Pinpoint the cell where the given text exists, returning its [X, Y] midpoint coordinate. 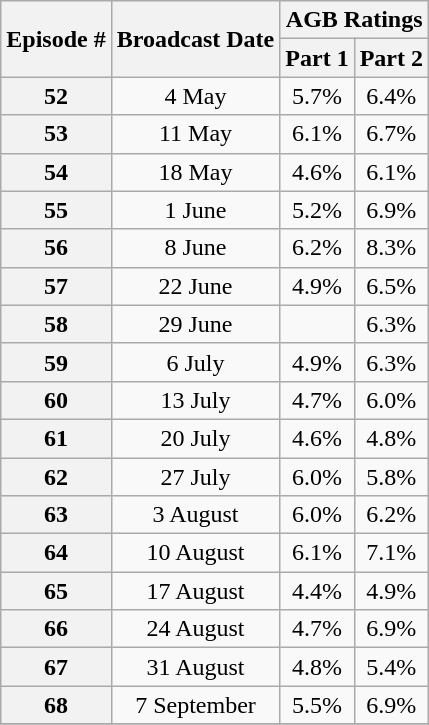
7.1% [391, 553]
10 August [196, 553]
67 [56, 667]
6.5% [391, 286]
3 August [196, 515]
6 July [196, 362]
58 [56, 324]
Episode # [56, 39]
55 [56, 210]
6.4% [391, 96]
64 [56, 553]
53 [56, 134]
AGB Ratings [354, 20]
4 May [196, 96]
20 July [196, 438]
4.4% [317, 591]
60 [56, 400]
22 June [196, 286]
8.3% [391, 248]
7 September [196, 705]
54 [56, 172]
59 [56, 362]
66 [56, 629]
5.2% [317, 210]
5.4% [391, 667]
31 August [196, 667]
61 [56, 438]
Part 1 [317, 58]
1 June [196, 210]
8 June [196, 248]
5.5% [317, 705]
17 August [196, 591]
63 [56, 515]
27 July [196, 477]
29 June [196, 324]
62 [56, 477]
56 [56, 248]
Broadcast Date [196, 39]
13 July [196, 400]
6.7% [391, 134]
24 August [196, 629]
68 [56, 705]
5.8% [391, 477]
65 [56, 591]
57 [56, 286]
Part 2 [391, 58]
52 [56, 96]
11 May [196, 134]
18 May [196, 172]
5.7% [317, 96]
